Search for the cell housing the specified text and yield its (X, Y) center coordinate. 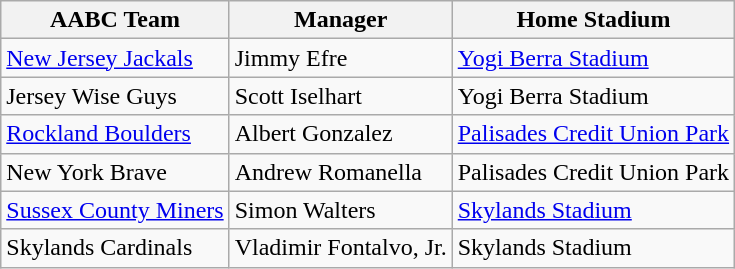
New York Brave (115, 172)
Sussex County Miners (115, 210)
Jersey Wise Guys (115, 96)
Simon Walters (340, 210)
Jimmy Efre (340, 58)
Scott Iselhart (340, 96)
Vladimir Fontalvo, Jr. (340, 248)
Albert Gonzalez (340, 134)
New Jersey Jackals (115, 58)
Skylands Cardinals (115, 248)
Rockland Boulders (115, 134)
AABC Team (115, 20)
Manager (340, 20)
Home Stadium (593, 20)
Andrew Romanella (340, 172)
